Find where the given text appears and provide that cell's center as (x, y) coordinate. 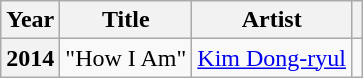
"How I Am" (126, 58)
Title (126, 20)
2014 (30, 58)
Artist (272, 20)
Year (30, 20)
Kim Dong-ryul (272, 58)
